From the cell containing the given text, extract its center point as (X, Y) coordinate. 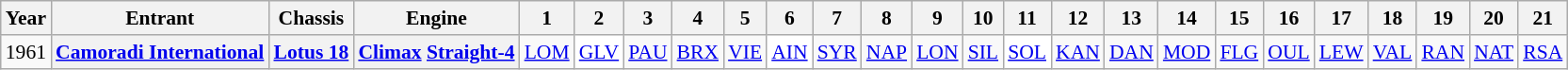
Chassis (311, 18)
VIE (745, 52)
GLV (599, 52)
LON (937, 52)
21 (1543, 18)
SYR (837, 52)
KAN (1077, 52)
SIL (983, 52)
18 (1393, 18)
14 (1187, 18)
OUL (1288, 52)
11 (1026, 18)
4 (699, 18)
6 (789, 18)
13 (1132, 18)
FLG (1239, 52)
VAL (1393, 52)
NAP (887, 52)
SOL (1026, 52)
Camoradi International (160, 52)
5 (745, 18)
15 (1239, 18)
Engine (436, 18)
BRX (699, 52)
9 (937, 18)
MOD (1187, 52)
1961 (26, 52)
8 (887, 18)
10 (983, 18)
AIN (789, 52)
12 (1077, 18)
LEW (1341, 52)
PAU (648, 52)
Entrant (160, 18)
7 (837, 18)
Year (26, 18)
LOM (547, 52)
NAT (1494, 52)
16 (1288, 18)
3 (648, 18)
RAN (1443, 52)
Lotus 18 (311, 52)
19 (1443, 18)
2 (599, 18)
DAN (1132, 52)
Climax Straight-4 (436, 52)
20 (1494, 18)
RSA (1543, 52)
17 (1341, 18)
1 (547, 18)
